From the cell containing the given text, extract its center point as [X, Y] coordinate. 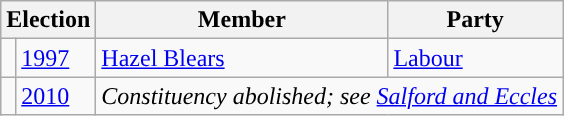
Party [476, 20]
Labour [476, 58]
Constituency abolished; see Salford and Eccles [330, 96]
Election [48, 20]
1997 [56, 58]
2010 [56, 96]
Hazel Blears [242, 58]
Member [242, 20]
